Identify which cell holds the provided text, then report its (x, y) central coordinate. 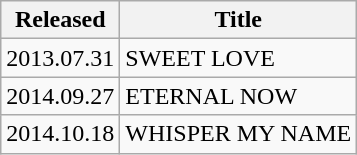
SWEET LOVE (238, 58)
WHISPER MY NAME (238, 134)
2014.09.27 (60, 96)
2014.10.18 (60, 134)
Title (238, 20)
2013.07.31 (60, 58)
ETERNAL NOW (238, 96)
Released (60, 20)
